Provide the (x, y) coordinate of the cell's center where the given text is located.  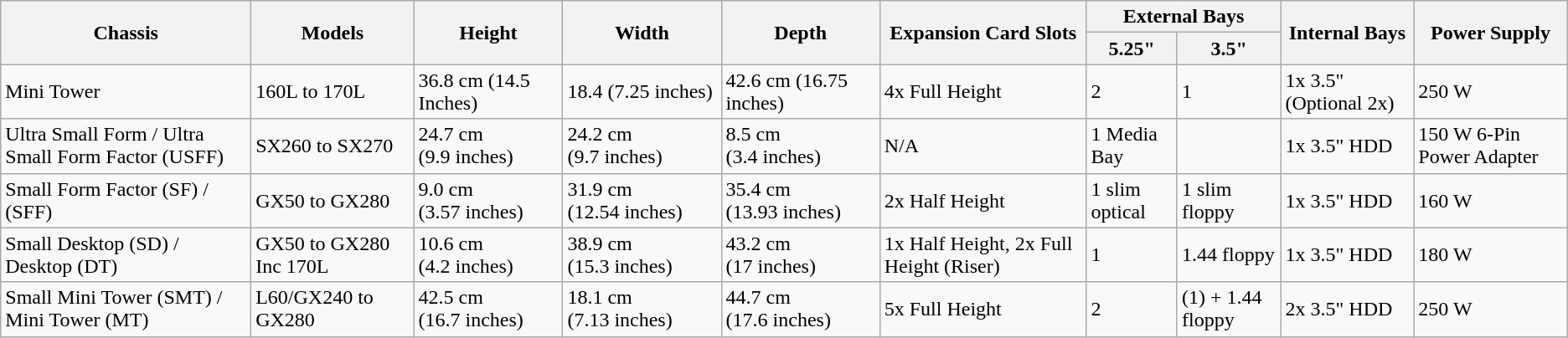
Small Desktop (SD) / Desktop (DT) (126, 254)
36.8 cm (14.5 Inches) (488, 92)
4x Full Height (983, 92)
160L to 170L (333, 92)
2x Half Height (983, 201)
42.5 cm (16.7 inches) (488, 310)
(1) + 1.44 floppy (1228, 310)
8.5 cm (3.4 inches) (801, 146)
18.1 cm (7.13 inches) (642, 310)
Height (488, 33)
160 W (1491, 201)
24.7 cm (9.9 inches) (488, 146)
Expansion Card Slots (983, 33)
Chassis (126, 33)
Mini Tower (126, 92)
1x Half Height, 2x Full Height (Riser) (983, 254)
3.5" (1228, 49)
24.2 cm (9.7 inches) (642, 146)
Small Form Factor (SF) / (SFF) (126, 201)
Width (642, 33)
2x 3.5" HDD (1347, 310)
Depth (801, 33)
Power Supply (1491, 33)
SX260 to SX270 (333, 146)
External Bays (1184, 17)
1.44 floppy (1228, 254)
GX50 to GX280 Inc 170L (333, 254)
5x Full Height (983, 310)
180 W (1491, 254)
1 Media Bay (1132, 146)
Small Mini Tower (SMT) / Mini Tower (MT) (126, 310)
35.4 cm (13.93 inches) (801, 201)
Models (333, 33)
L60/GX240 to GX280 (333, 310)
9.0 cm (3.57 inches) (488, 201)
1 slim optical (1132, 201)
GX50 to GX280 (333, 201)
38.9 cm (15.3 inches) (642, 254)
44.7 cm (17.6 inches) (801, 310)
5.25" (1132, 49)
18.4 (7.25 inches) (642, 92)
Ultra Small Form / Ultra Small Form Factor (USFF) (126, 146)
1x 3.5" (Optional 2x) (1347, 92)
1 slim floppy (1228, 201)
43.2 cm (17 inches) (801, 254)
31.9 cm (12.54 inches) (642, 201)
N/A (983, 146)
42.6 cm (16.75 inches) (801, 92)
Internal Bays (1347, 33)
10.6 cm (4.2 inches) (488, 254)
150 W 6-Pin Power Adapter (1491, 146)
